Detect which cell encompasses the target text, then output its (x, y) center coordinate. 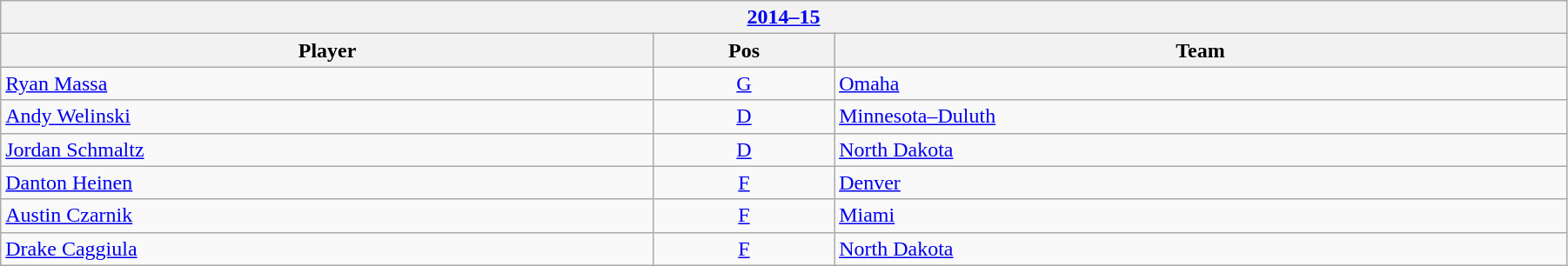
G (743, 83)
Jordan Schmaltz (327, 150)
Miami (1201, 216)
Pos (743, 50)
Denver (1201, 183)
Ryan Massa (327, 83)
Team (1201, 50)
2014–15 (784, 17)
Player (327, 50)
Drake Caggiula (327, 249)
Austin Czarnik (327, 216)
Danton Heinen (327, 183)
Omaha (1201, 83)
Andy Welinski (327, 116)
Minnesota–Duluth (1201, 116)
